From the cell containing the given text, extract its center point as [X, Y] coordinate. 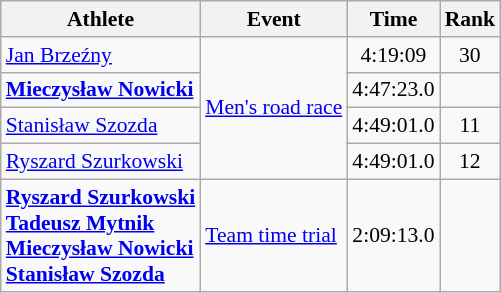
12 [470, 162]
Stanisław Szozda [100, 126]
2:09:13.0 [393, 235]
Mieczysław Nowicki [100, 90]
4:47:23.0 [393, 90]
Ryszard Szurkowski [100, 162]
Jan Brzeźny [100, 55]
Time [393, 19]
Athlete [100, 19]
Rank [470, 19]
11 [470, 126]
4:19:09 [393, 55]
Team time trial [274, 235]
Event [274, 19]
Men's road race [274, 108]
30 [470, 55]
Ryszard SzurkowskiTadeusz MytnikMieczysław NowickiStanisław Szozda [100, 235]
